For the text-containing cell, return its midpoint in [x, y] coordinate format. 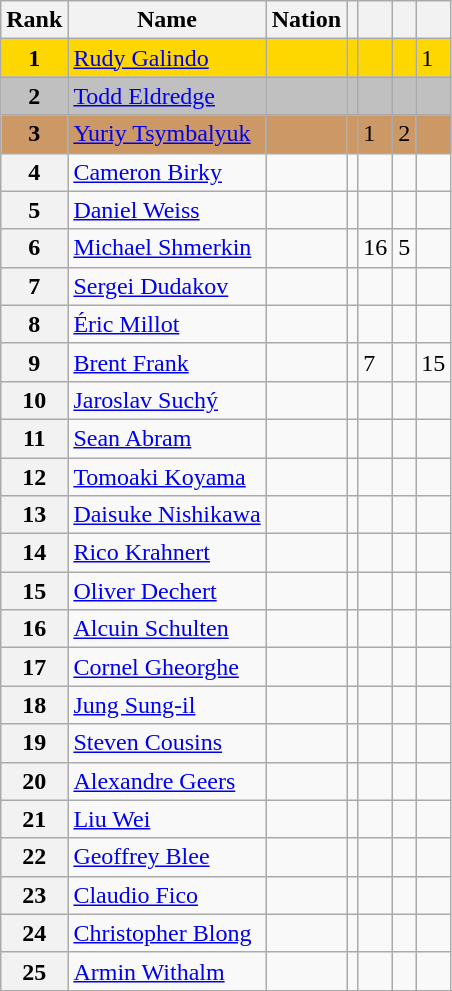
8 [34, 324]
13 [34, 515]
Yuriy Tsymbalyuk [167, 134]
3 [34, 134]
12 [34, 477]
Jung Sung-il [167, 705]
Rudy Galindo [167, 58]
17 [34, 667]
22 [34, 857]
19 [34, 743]
Rank [34, 20]
Jaroslav Suchý [167, 400]
Cornel Gheorghe [167, 667]
Daniel Weiss [167, 210]
Alexandre Geers [167, 781]
Sergei Dudakov [167, 286]
Éric Millot [167, 324]
Claudio Fico [167, 895]
4 [34, 172]
23 [34, 895]
Steven Cousins [167, 743]
Armin Withalm [167, 971]
24 [34, 933]
10 [34, 400]
Christopher Blong [167, 933]
Daisuke Nishikawa [167, 515]
Michael Shmerkin [167, 248]
21 [34, 819]
20 [34, 781]
9 [34, 362]
Nation [306, 20]
Cameron Birky [167, 172]
18 [34, 705]
25 [34, 971]
Rico Krahnert [167, 553]
6 [34, 248]
14 [34, 553]
Tomoaki Koyama [167, 477]
Sean Abram [167, 438]
Alcuin Schulten [167, 629]
Liu Wei [167, 819]
Geoffrey Blee [167, 857]
Brent Frank [167, 362]
Oliver Dechert [167, 591]
Name [167, 20]
Todd Eldredge [167, 96]
11 [34, 438]
